Return (X, Y) of the center of cell containing provided text 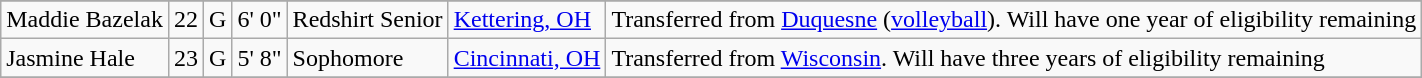
5' 8" (260, 58)
Sophomore (368, 58)
23 (186, 58)
6' 0" (260, 20)
Kettering, OH (527, 20)
22 (186, 20)
Transferred from Duquesne (volleyball). Will have one year of eligibility remaining (1014, 20)
Jasmine Hale (85, 58)
Redshirt Senior (368, 20)
Maddie Bazelak (85, 20)
Cincinnati, OH (527, 58)
Transferred from Wisconsin. Will have three years of eligibility remaining (1014, 58)
